Locate the cell with the specified text and output its (X, Y) center coordinate. 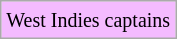
West Indies captains (88, 20)
